Capture the cell that displays the provided text and extract its [X, Y] central coordinate. 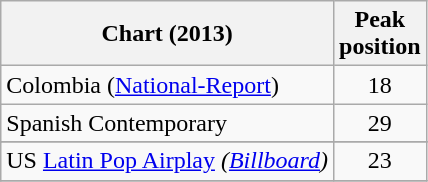
Spanish Contemporary [168, 123]
18 [380, 85]
29 [380, 123]
US Latin Pop Airplay (Billboard) [168, 161]
Colombia (National-Report) [168, 85]
Chart (2013) [168, 34]
23 [380, 161]
Peakposition [380, 34]
